Scan for the cell matching the given text and deliver its (x, y) coordinate at center. 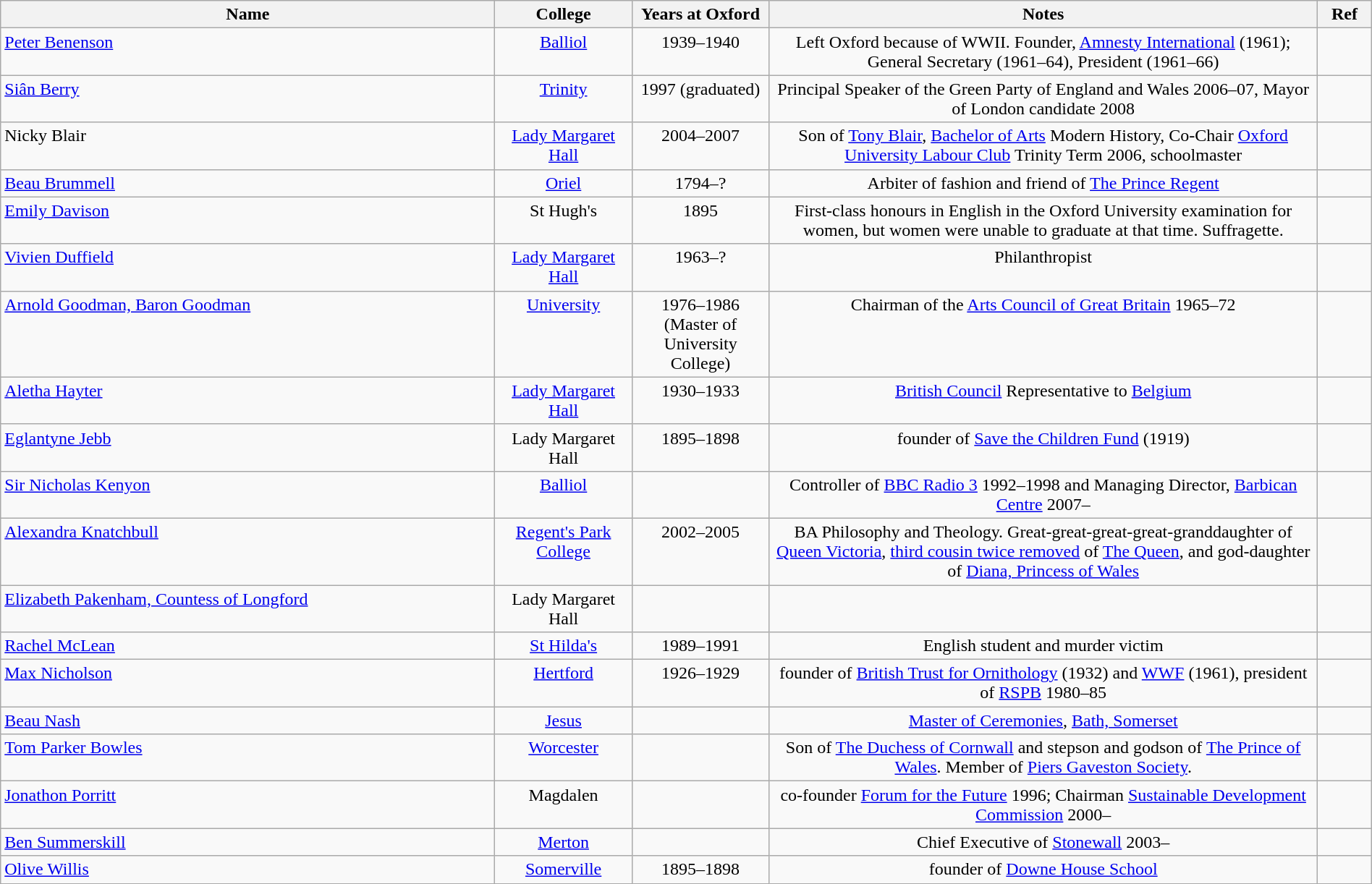
Name (247, 14)
English student and murder victim (1043, 646)
Rachel McLean (247, 646)
Worcester (563, 758)
founder of Save the Children Fund (1919) (1043, 447)
Peter Benenson (247, 52)
Regent's Park College (563, 551)
Left Oxford because of WWII. Founder, Amnesty International (1961); General Secretary (1961–64), President (1961–66) (1043, 52)
Master of Ceremonies, Bath, Somerset (1043, 721)
Principal Speaker of the Green Party of England and Wales 2006–07, Mayor of London candidate 2008 (1043, 98)
Controller of BBC Radio 3 1992–1998 and Managing Director, Barbican Centre 2007– (1043, 495)
1939–1940 (700, 52)
Beau Brummell (247, 183)
Vivien Duffield (247, 268)
Philanthropist (1043, 268)
Emily Davison (247, 220)
Arbiter of fashion and friend of The Prince Regent (1043, 183)
Son of Tony Blair, Bachelor of Arts Modern History, Co-Chair Oxford University Labour Club Trinity Term 2006, schoolmaster (1043, 146)
University (563, 334)
Arnold Goodman, Baron Goodman (247, 334)
St Hilda's (563, 646)
Tom Parker Bowles (247, 758)
Eglantyne Jebb (247, 447)
Chairman of the Arts Council of Great Britain 1965–72 (1043, 334)
Somerville (563, 870)
Notes (1043, 14)
Jesus (563, 721)
Ref (1345, 14)
College (563, 14)
co-founder Forum for the Future 1996; Chairman Sustainable Development Commission 2000– (1043, 804)
St Hugh's (563, 220)
1997 (graduated) (700, 98)
Years at Oxford (700, 14)
Elizabeth Pakenham, Countess of Longford (247, 608)
Trinity (563, 98)
Sir Nicholas Kenyon (247, 495)
1963–? (700, 268)
Beau Nash (247, 721)
Chief Executive of Stonewall 2003– (1043, 842)
Nicky Blair (247, 146)
Ben Summerskill (247, 842)
founder of British Trust for Ornithology (1932) and WWF (1961), president of RSPB 1980–85 (1043, 683)
First-class honours in English in the Oxford University examination for women, but women were unable to graduate at that time. Suffragette. (1043, 220)
Hertford (563, 683)
2002–2005 (700, 551)
Merton (563, 842)
Alexandra Knatchbull (247, 551)
founder of Downe House School (1043, 870)
1895 (700, 220)
Oriel (563, 183)
British Council Representative to Belgium (1043, 401)
1930–1933 (700, 401)
Olive Willis (247, 870)
2004–2007 (700, 146)
1926–1929 (700, 683)
Siân Berry (247, 98)
Son of The Duchess of Cornwall and stepson and godson of The Prince of Wales. Member of Piers Gaveston Society. (1043, 758)
1794–? (700, 183)
1976–1986 (Master of University College) (700, 334)
1989–1991 (700, 646)
Magdalen (563, 804)
Aletha Hayter (247, 401)
Jonathon Porritt (247, 804)
Max Nicholson (247, 683)
